Provide the [X, Y] coordinate of the cell's center where the given text is located.  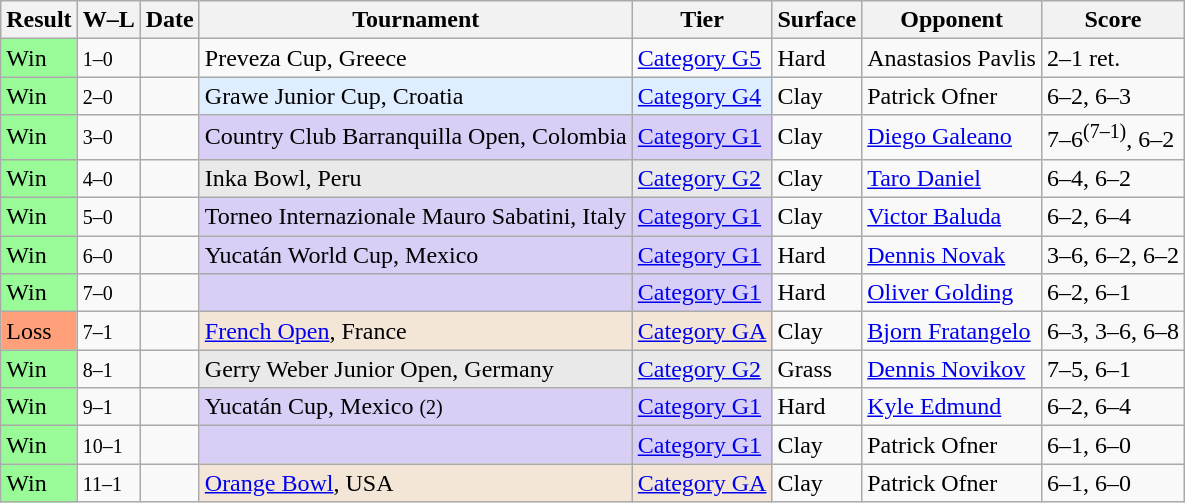
5–0 [108, 217]
Bjorn Fratangelo [952, 331]
Oliver Golding [952, 293]
7–0 [108, 293]
7–5, 6–1 [1112, 369]
Yucatán Cup, Mexico (2) [416, 407]
11–1 [108, 483]
2–0 [108, 96]
Category G5 [702, 58]
Tournament [416, 20]
Surface [817, 20]
Category G4 [702, 96]
2–1 ret. [1112, 58]
Opponent [952, 20]
Date [170, 20]
Preveza Cup, Greece [416, 58]
Result [39, 20]
Kyle Edmund [952, 407]
7–1 [108, 331]
3–0 [108, 138]
Victor Baluda [952, 217]
Taro Daniel [952, 178]
1–0 [108, 58]
9–1 [108, 407]
6–2, 6–1 [1112, 293]
4–0 [108, 178]
French Open, France [416, 331]
W–L [108, 20]
8–1 [108, 369]
7–6(7–1), 6–2 [1112, 138]
Torneo Internazionale Mauro Sabatini, Italy [416, 217]
Diego Galeano [952, 138]
Yucatán World Cup, Mexico [416, 255]
Dennis Novak [952, 255]
Inka Bowl, Peru [416, 178]
10–1 [108, 445]
6–4, 6–2 [1112, 178]
Anastasios Pavlis [952, 58]
Grass [817, 369]
6–3, 3–6, 6–8 [1112, 331]
Score [1112, 20]
3–6, 6–2, 6–2 [1112, 255]
Gerry Weber Junior Open, Germany [416, 369]
Loss [39, 331]
Dennis Novikov [952, 369]
Tier [702, 20]
Grawe Junior Cup, Croatia [416, 96]
Orange Bowl, USA [416, 483]
Country Club Barranquilla Open, Colombia [416, 138]
6–2, 6–3 [1112, 96]
6–0 [108, 255]
